Identify which cell holds the provided text, then report its (X, Y) central coordinate. 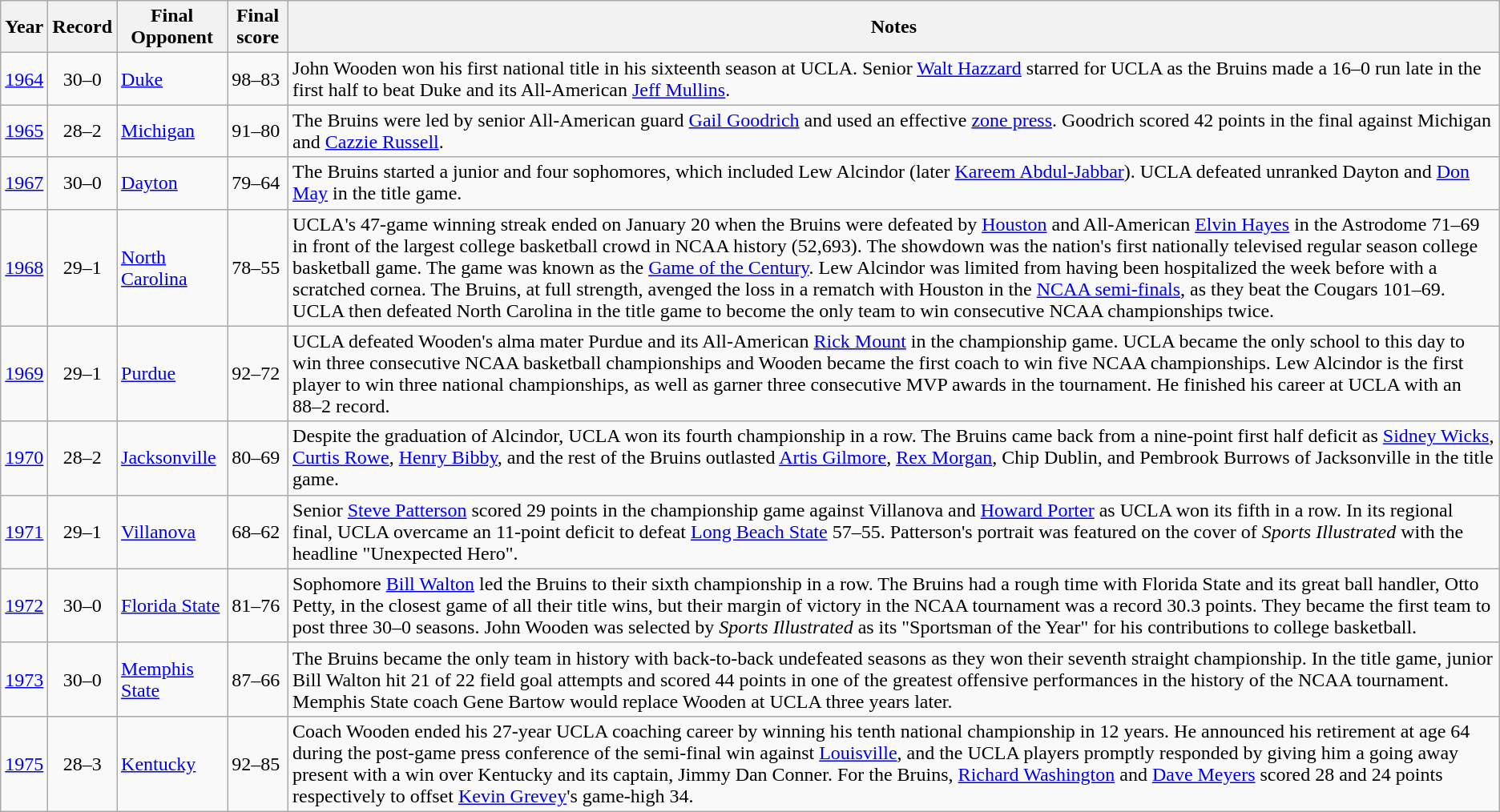
1968 (24, 267)
1965 (24, 131)
Year (24, 27)
91–80 (258, 131)
28–3 (83, 764)
1964 (24, 78)
Record (83, 27)
Final Opponent (172, 27)
1969 (24, 373)
87–66 (258, 679)
Michigan (172, 131)
Dayton (172, 183)
81–76 (258, 605)
1970 (24, 458)
80–69 (258, 458)
Memphis State (172, 679)
Notes (894, 27)
Villanova (172, 532)
Jacksonville (172, 458)
Purdue (172, 373)
Florida State (172, 605)
92–85 (258, 764)
98–83 (258, 78)
1973 (24, 679)
1971 (24, 532)
78–55 (258, 267)
North Carolina (172, 267)
Final score (258, 27)
79–64 (258, 183)
1967 (24, 183)
1972 (24, 605)
1975 (24, 764)
Kentucky (172, 764)
Duke (172, 78)
92–72 (258, 373)
68–62 (258, 532)
